Find where the given text appears and provide that cell's center as (x, y) coordinate. 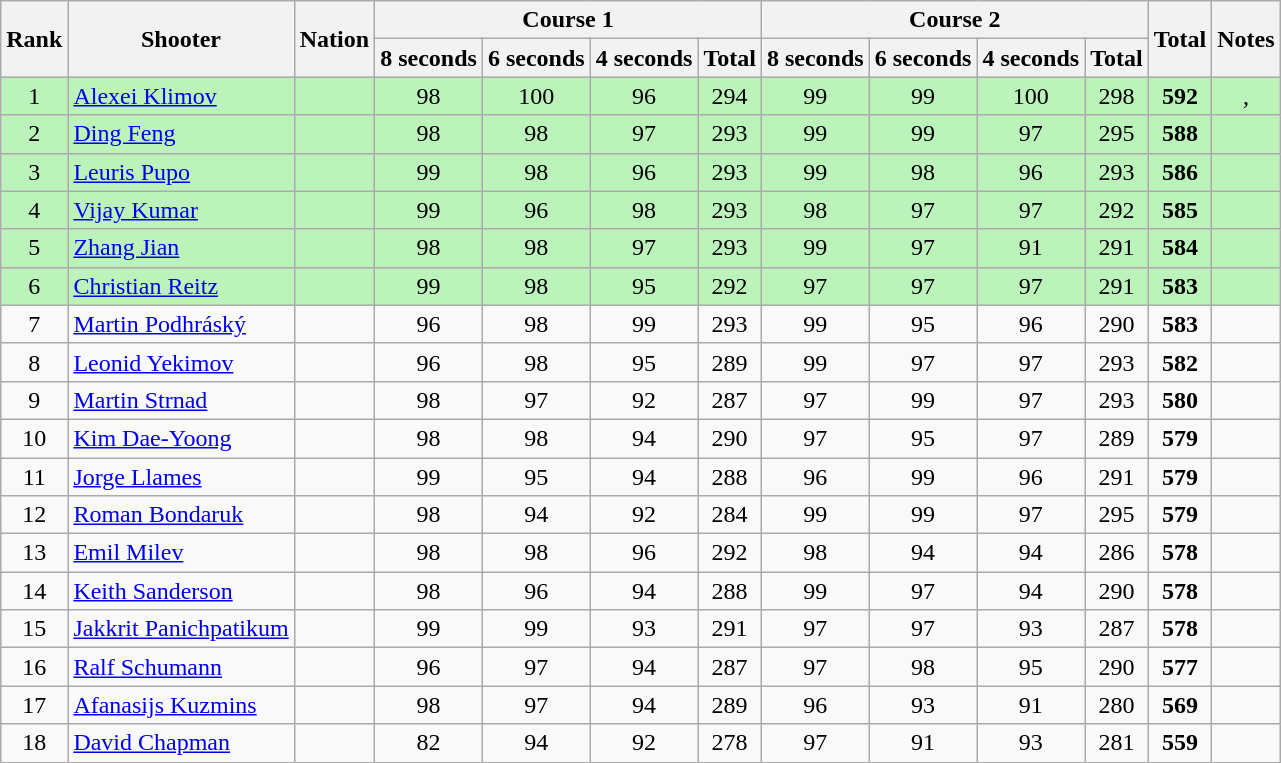
Shooter (181, 39)
Course 2 (954, 20)
577 (1180, 667)
82 (429, 743)
Ralf Schumann (181, 667)
Keith Sanderson (181, 591)
2 (34, 134)
Jorge Llames (181, 477)
569 (1180, 705)
13 (34, 553)
15 (34, 629)
Christian Reitz (181, 286)
Martin Podhráský (181, 324)
Leonid Yekimov (181, 362)
5 (34, 248)
1 (34, 96)
588 (1180, 134)
8 (34, 362)
Alexei Klimov (181, 96)
Jakkrit Panichpatikum (181, 629)
286 (1117, 553)
582 (1180, 362)
592 (1180, 96)
281 (1117, 743)
584 (1180, 248)
16 (34, 667)
284 (730, 515)
Kim Dae-Yoong (181, 438)
11 (34, 477)
580 (1180, 400)
7 (34, 324)
559 (1180, 743)
, (1246, 96)
4 (34, 210)
17 (34, 705)
Martin Strnad (181, 400)
Leuris Pupo (181, 172)
Rank (34, 39)
Emil Milev (181, 553)
12 (34, 515)
6 (34, 286)
Nation (334, 39)
278 (730, 743)
294 (730, 96)
14 (34, 591)
298 (1117, 96)
Zhang Jian (181, 248)
Vijay Kumar (181, 210)
586 (1180, 172)
9 (34, 400)
Course 1 (568, 20)
585 (1180, 210)
Roman Bondaruk (181, 515)
Ding Feng (181, 134)
3 (34, 172)
Notes (1246, 39)
David Chapman (181, 743)
Afanasijs Kuzmins (181, 705)
18 (34, 743)
10 (34, 438)
280 (1117, 705)
